For the text-containing cell, return its midpoint in [X, Y] coordinate format. 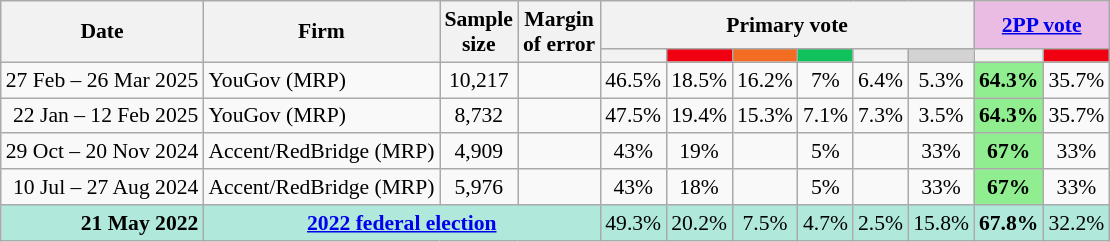
67.8% [1008, 223]
22 Jan – 12 Feb 2025 [102, 116]
Marginof error [559, 32]
2.5% [880, 223]
Firm [321, 32]
15.8% [941, 223]
49.3% [633, 223]
20.2% [699, 223]
18.5% [699, 80]
Primary vote [787, 25]
2022 federal election [402, 223]
5.3% [941, 80]
7.3% [880, 116]
21 May 2022 [102, 223]
46.5% [633, 80]
29 Oct – 20 Nov 2024 [102, 152]
2PP vote [1042, 25]
19% [699, 152]
10 Jul – 27 Aug 2024 [102, 187]
Date [102, 32]
18% [699, 187]
27 Feb – 26 Mar 2025 [102, 80]
16.2% [765, 80]
3.5% [941, 116]
8,732 [479, 116]
7% [826, 80]
32.2% [1076, 223]
7.1% [826, 116]
15.3% [765, 116]
4,909 [479, 152]
5,976 [479, 187]
47.5% [633, 116]
4.7% [826, 223]
19.4% [699, 116]
Samplesize [479, 32]
10,217 [479, 80]
7.5% [765, 223]
6.4% [880, 80]
